Return the [x, y] coordinate for the center point of the cell that contains the specified text.  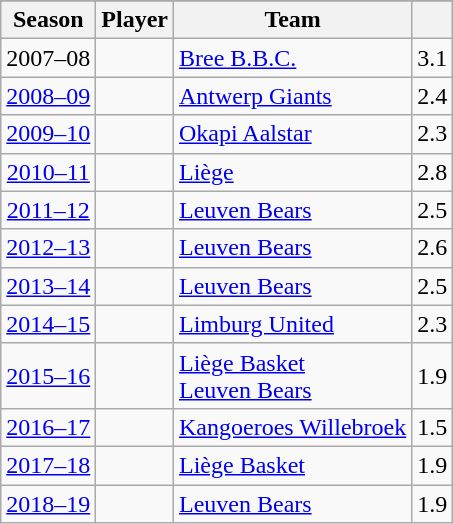
2014–15 [48, 324]
2018–19 [48, 503]
2.6 [432, 248]
2008–09 [48, 96]
3.1 [432, 58]
Liège [293, 172]
2012–13 [48, 248]
2010–11 [48, 172]
2015–16 [48, 376]
2009–10 [48, 134]
2017–18 [48, 465]
Player [135, 20]
Limburg United [293, 324]
2013–14 [48, 286]
Liège Basket [293, 465]
Okapi Aalstar [293, 134]
Antwerp Giants [293, 96]
2.4 [432, 96]
Liège BasketLeuven Bears [293, 376]
2.8 [432, 172]
2007–08 [48, 58]
2016–17 [48, 427]
2011–12 [48, 210]
Season [48, 20]
Team [293, 20]
Kangoeroes Willebroek [293, 427]
1.5 [432, 427]
Bree B.B.C. [293, 58]
